Determine the (x, y) coordinate at the center of the cell enclosing the given text.  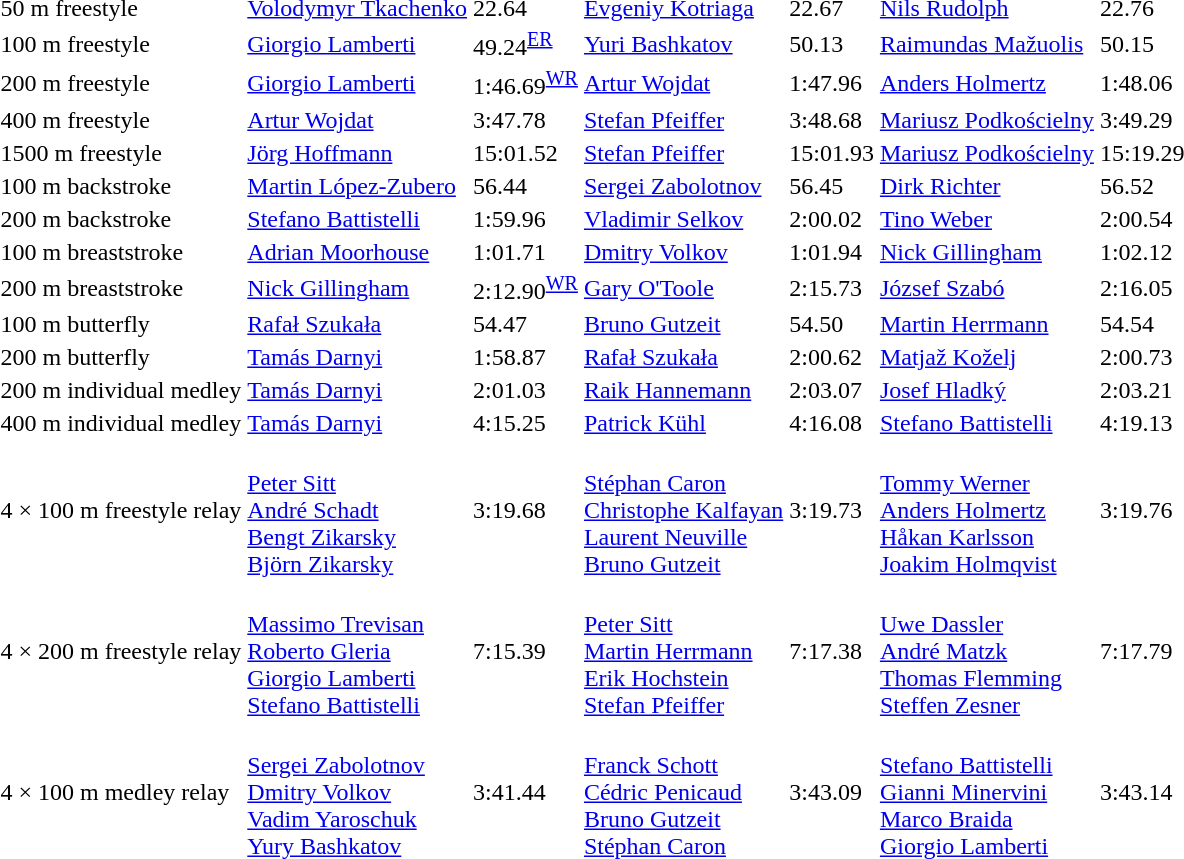
54.47 (526, 324)
Peter SittAndré SchadtBengt ZikarskyBjörn Zikarsky (358, 510)
49.24ER (526, 44)
50.13 (832, 44)
Peter SittMartin HerrmannErik HochsteinStefan Pfeiffer (683, 651)
2:00.62 (832, 357)
15:01.52 (526, 153)
Gary O'Toole (683, 288)
1:59.96 (526, 219)
1:01.94 (832, 252)
Patrick Kühl (683, 423)
1:01.71 (526, 252)
Matjaž Koželj (986, 357)
József Szabó (986, 288)
54.50 (832, 324)
4:15.25 (526, 423)
3:47.78 (526, 120)
15:01.93 (832, 153)
2:01.03 (526, 390)
3:48.68 (832, 120)
7:15.39 (526, 651)
Massimo TrevisanRoberto GleriaGiorgio LambertiStefano Battistelli (358, 651)
7:17.38 (832, 651)
4:16.08 (832, 423)
56.44 (526, 186)
Tino Weber (986, 219)
Yuri Bashkatov (683, 44)
Raimundas Mažuolis (986, 44)
Martin Herrmann (986, 324)
Adrian Moorhouse (358, 252)
Raik Hannemann (683, 390)
2:15.73 (832, 288)
Anders Holmertz (986, 83)
56.45 (832, 186)
2:12.90WR (526, 288)
Uwe DasslerAndré MatzkThomas FlemmingSteffen Zesner (986, 651)
3:19.68 (526, 510)
Tommy WernerAnders HolmertzHåkan KarlssonJoakim Holmqvist (986, 510)
Vladimir Selkov (683, 219)
Bruno Gutzeit (683, 324)
2:03.07 (832, 390)
Martin López-Zubero (358, 186)
Josef Hladký (986, 390)
1:58.87 (526, 357)
Sergei Zabolotnov (683, 186)
Dmitry Volkov (683, 252)
1:47.96 (832, 83)
1:46.69WR (526, 83)
Jörg Hoffmann (358, 153)
3:19.73 (832, 510)
2:00.02 (832, 219)
Dirk Richter (986, 186)
Stéphan CaronChristophe KalfayanLaurent NeuvilleBruno Gutzeit (683, 510)
